Return (X, Y) of the center of cell containing provided text 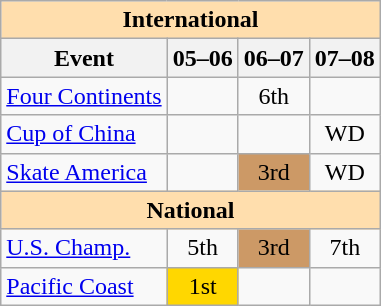
Skate America (84, 172)
05–06 (202, 58)
5th (202, 248)
National (191, 210)
07–08 (344, 58)
Four Continents (84, 96)
7th (344, 248)
1st (202, 286)
U.S. Champ. (84, 248)
Pacific Coast (84, 286)
06–07 (274, 58)
International (191, 20)
6th (274, 96)
Cup of China (84, 134)
Event (84, 58)
